Pinpoint the cell where the given text exists, returning its (X, Y) midpoint coordinate. 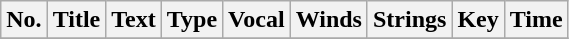
No. (24, 20)
Strings (409, 20)
Key (478, 20)
Time (536, 20)
Winds (328, 20)
Vocal (257, 20)
Text (134, 20)
Title (76, 20)
Type (192, 20)
